Locate the cell with the specified text and output its [x, y] center coordinate. 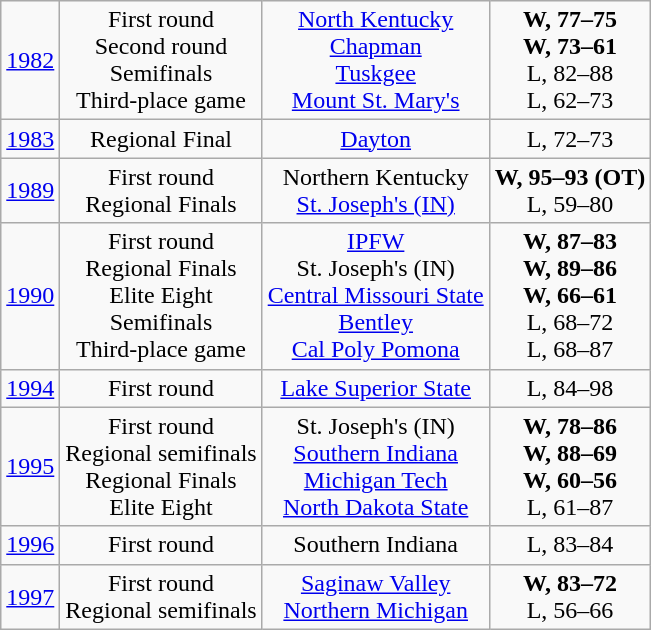
W, 83–72L, 56–66 [570, 596]
L, 72–73 [570, 139]
First roundRegional semifinals [161, 596]
L, 83–84 [570, 545]
L, 84–98 [570, 388]
W, 87–83W, 89–86W, 66–61L, 68–72L, 68–87 [570, 296]
Lake Superior State [376, 388]
1995 [30, 466]
North KentuckyChapmanTuskgeeMount St. Mary's [376, 60]
Regional Final [161, 139]
Saginaw ValleyNorthern Michigan [376, 596]
1983 [30, 139]
1989 [30, 190]
1996 [30, 545]
1990 [30, 296]
W, 95–93 (OT)L, 59–80 [570, 190]
First roundRegional semifinalsRegional FinalsElite Eight [161, 466]
1994 [30, 388]
IPFWSt. Joseph's (IN)Central Missouri StateBentleyCal Poly Pomona [376, 296]
1997 [30, 596]
1982 [30, 60]
First roundRegional FinalsElite EightSemifinalsThird-place game [161, 296]
Northern KentuckySt. Joseph's (IN) [376, 190]
St. Joseph's (IN)Southern IndianaMichigan TechNorth Dakota State [376, 466]
Dayton [376, 139]
Southern Indiana [376, 545]
First roundSecond roundSemifinalsThird-place game [161, 60]
First roundRegional Finals [161, 190]
W, 77–75W, 73–61L, 82–88L, 62–73 [570, 60]
W, 78–86W, 88–69W, 60–56L, 61–87 [570, 466]
